Locate the cell with the specified text and output its (x, y) center coordinate. 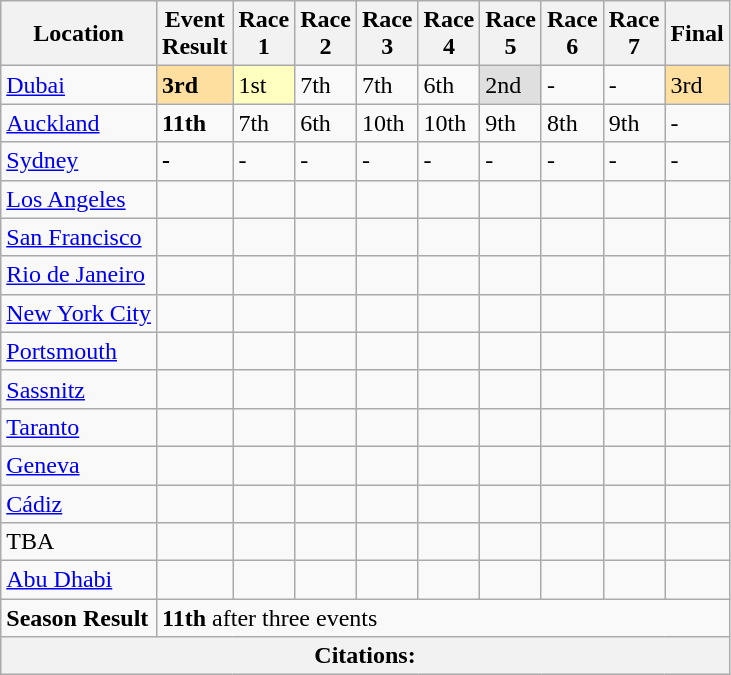
EventResult (195, 34)
Citations: (366, 656)
1st (264, 85)
New York City (79, 313)
Race6 (572, 34)
Cádiz (79, 503)
2nd (511, 85)
Dubai (79, 85)
Geneva (79, 465)
Taranto (79, 427)
8th (572, 123)
Race5 (511, 34)
Portsmouth (79, 351)
Race1 (264, 34)
Race3 (387, 34)
Sydney (79, 161)
Location (79, 34)
Race4 (449, 34)
Los Angeles (79, 199)
Auckland (79, 123)
Season Result (79, 618)
San Francisco (79, 237)
TBA (79, 542)
Abu Dhabi (79, 580)
Sassnitz (79, 389)
Final (697, 34)
11th (195, 123)
Race7 (634, 34)
11th after three events (444, 618)
Rio de Janeiro (79, 275)
Race2 (326, 34)
